Provide the [X, Y] coordinate of the cell's center where the given text is located.  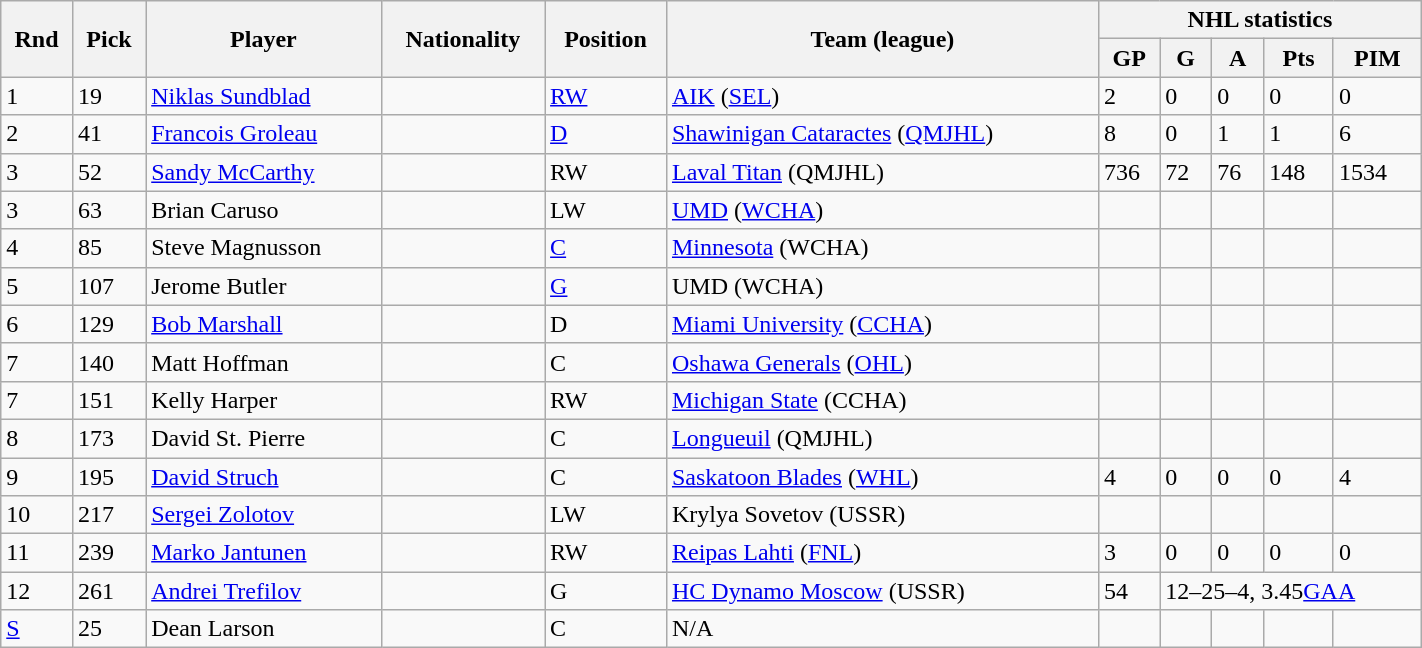
Team (league) [882, 39]
N/A [882, 629]
10 [37, 515]
Krylya Sovetov (USSR) [882, 515]
195 [108, 477]
261 [108, 591]
173 [108, 438]
140 [108, 362]
Saskatoon Blades (WHL) [882, 477]
Steve Magnusson [264, 248]
151 [108, 400]
736 [1130, 172]
AIK (SEL) [882, 96]
Shawinigan Cataractes (QMJHL) [882, 134]
Marko Jantunen [264, 553]
54 [1130, 591]
Francois Groleau [264, 134]
David Struch [264, 477]
85 [108, 248]
11 [37, 553]
Nationality [462, 39]
12–25–4, 3.45GAA [1291, 591]
Jerome Butler [264, 286]
217 [108, 515]
PIM [1377, 58]
72 [1186, 172]
Kelly Harper [264, 400]
129 [108, 324]
Miami University (CCHA) [882, 324]
GP [1130, 58]
Bob Marshall [264, 324]
63 [108, 210]
19 [108, 96]
52 [108, 172]
Laval Titan (QMJHL) [882, 172]
5 [37, 286]
David St. Pierre [264, 438]
25 [108, 629]
Oshawa Generals (OHL) [882, 362]
107 [108, 286]
Rnd [37, 39]
HC Dynamo Moscow (USSR) [882, 591]
239 [108, 553]
Minnesota (WCHA) [882, 248]
Pick [108, 39]
Player [264, 39]
Michigan State (CCHA) [882, 400]
76 [1238, 172]
NHL statistics [1260, 20]
148 [1299, 172]
41 [108, 134]
Longueuil (QMJHL) [882, 438]
S [37, 629]
12 [37, 591]
Brian Caruso [264, 210]
Dean Larson [264, 629]
1534 [1377, 172]
9 [37, 477]
Sergei Zolotov [264, 515]
Andrei Trefilov [264, 591]
Niklas Sundblad [264, 96]
A [1238, 58]
Reipas Lahti (FNL) [882, 553]
Position [606, 39]
Matt Hoffman [264, 362]
Pts [1299, 58]
Sandy McCarthy [264, 172]
